Pinpoint the cell where the given text exists, returning its (X, Y) midpoint coordinate. 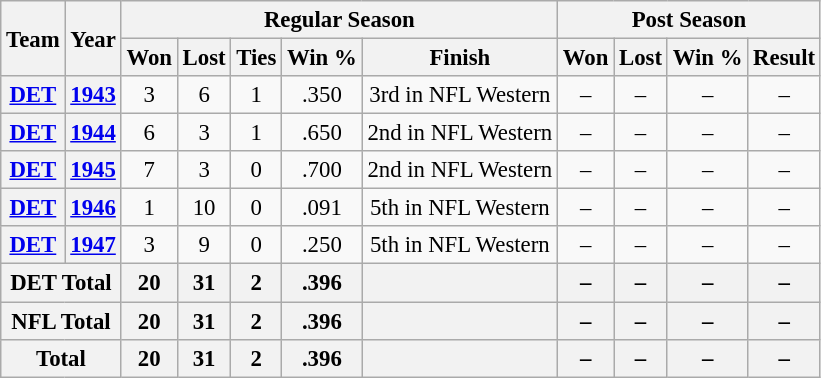
Finish (460, 58)
1947 (93, 245)
.250 (322, 245)
Result (784, 58)
.091 (322, 208)
Regular Season (339, 20)
DET Total (61, 283)
.350 (322, 95)
1946 (93, 208)
Ties (256, 58)
9 (204, 245)
1945 (93, 170)
1943 (93, 95)
.700 (322, 170)
NFL Total (61, 321)
Team (33, 38)
10 (204, 208)
.650 (322, 133)
1944 (93, 133)
Total (61, 358)
Post Season (690, 20)
7 (149, 170)
3rd in NFL Western (460, 95)
Year (93, 38)
